Capture the cell that displays the provided text and extract its (x, y) central coordinate. 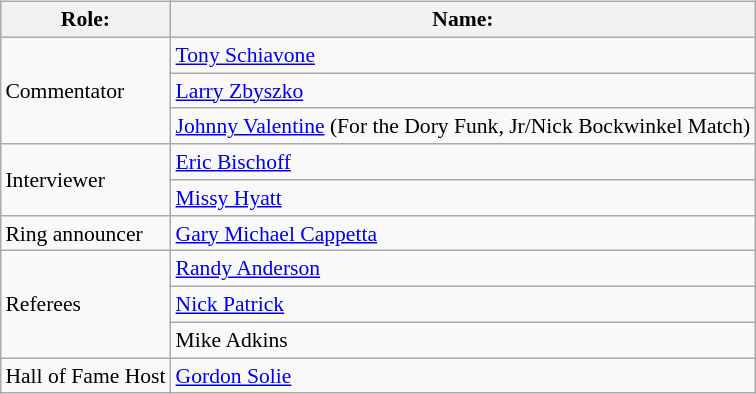
Eric Bischoff (464, 162)
Hall of Fame Host (85, 376)
Tony Schiavone (464, 55)
Ring announcer (85, 233)
Johnny Valentine (For the Dory Funk, Jr/Nick Bockwinkel Match) (464, 126)
Referees (85, 304)
Nick Patrick (464, 305)
Role: (85, 20)
Missy Hyatt (464, 198)
Gordon Solie (464, 376)
Mike Adkins (464, 340)
Randy Anderson (464, 269)
Larry Zbyszko (464, 91)
Gary Michael Cappetta (464, 233)
Commentator (85, 90)
Interviewer (85, 180)
Name: (464, 20)
